Output the [X, Y] coordinate of the center of the cell containing the given text.  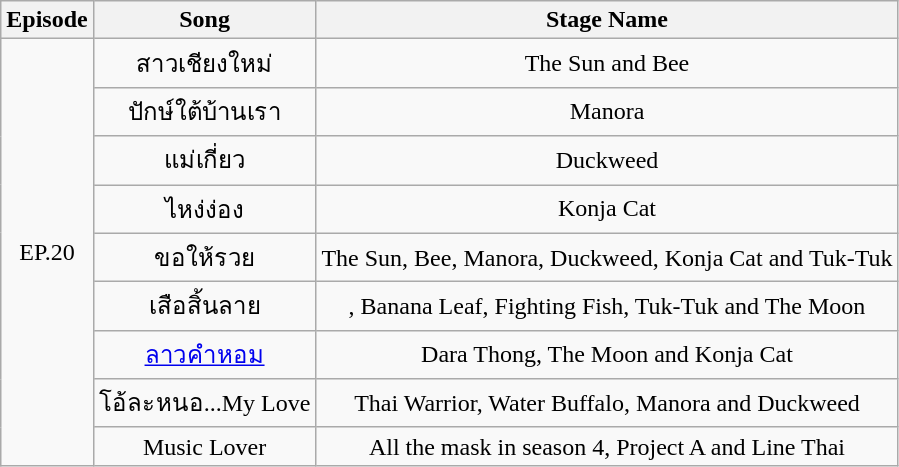
Stage Name [607, 20]
Konja Cat [607, 208]
Thai Warrior, Water Buffalo, Manora and Duckweed [607, 404]
Duckweed [607, 160]
Episode [47, 20]
All the mask in season 4, Project A and Line Thai [607, 446]
Music Lover [204, 446]
ปักษ์ใต้บ้านเรา [204, 112]
แม่เกี่ยว [204, 160]
EP.20 [47, 252]
ไหง่ง่อง [204, 208]
ลาวคำหอม [204, 354]
สาวเชียงใหม่ [204, 64]
Dara Thong, The Moon and Konja Cat [607, 354]
Manora [607, 112]
Song [204, 20]
ขอให้รวย [204, 258]
, Banana Leaf, Fighting Fish, Tuk-Tuk and The Moon [607, 306]
The Sun, Bee, Manora, Duckweed, Konja Cat and Tuk-Tuk [607, 258]
The Sun and Bee [607, 64]
โอ้ละหนอ...My Love [204, 404]
เสือสิ้นลาย [204, 306]
